Determine the [X, Y] coordinate at the center of the cell enclosing the given text.  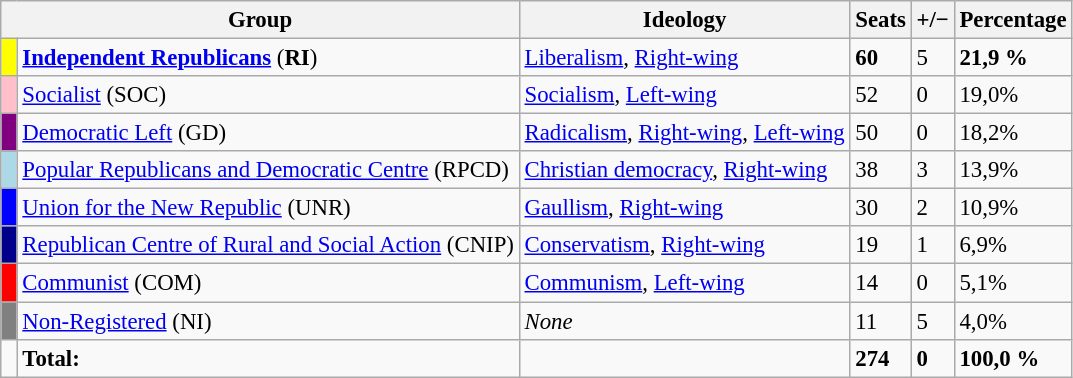
Communism, Left-wing [684, 283]
Conservatism, Right-wing [684, 245]
60 [880, 58]
274 [880, 358]
1 [932, 245]
Gaullism, Right-wing [684, 208]
Group [260, 20]
Democratic Left (GD) [268, 133]
Liberalism, Right-wing [684, 58]
Popular Republicans and Democratic Centre (RPCD) [268, 170]
Radicalism, Right-wing, Left-wing [684, 133]
19 [880, 245]
11 [880, 321]
Independent Republicans (RI) [268, 58]
14 [880, 283]
Republican Centre of Rural and Social Action (CNIP) [268, 245]
Ideology [684, 20]
Communist (COM) [268, 283]
Percentage [1013, 20]
50 [880, 133]
18,2% [1013, 133]
None [684, 321]
52 [880, 95]
3 [932, 170]
21,9 % [1013, 58]
100,0 % [1013, 358]
2 [932, 208]
10,9% [1013, 208]
Seats [880, 20]
Total: [268, 358]
Socialism, Left-wing [684, 95]
38 [880, 170]
19,0% [1013, 95]
Non-Registered (NI) [268, 321]
Christian democracy, Right-wing [684, 170]
Union for the New Republic (UNR) [268, 208]
4,0% [1013, 321]
+/− [932, 20]
Socialist (SOC) [268, 95]
6,9% [1013, 245]
13,9% [1013, 170]
5,1% [1013, 283]
30 [880, 208]
